Determine the [x, y] coordinate at the center of the cell enclosing the given text.  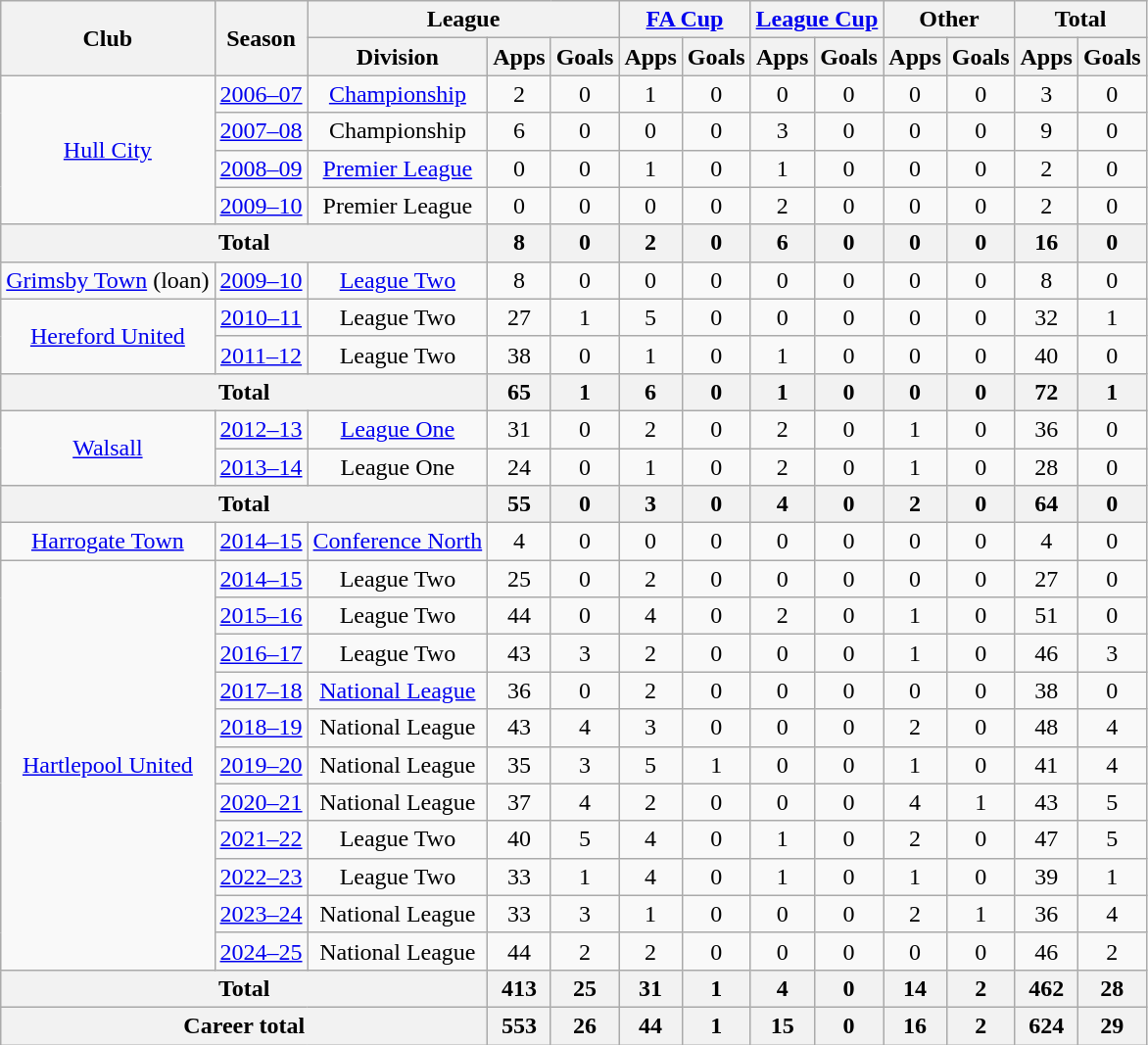
14 [915, 988]
47 [1046, 839]
2007–08 [261, 131]
2012–13 [261, 429]
39 [1046, 877]
32 [1046, 317]
2022–23 [261, 877]
Walsall [108, 448]
553 [519, 1025]
2016–17 [261, 653]
Club [108, 38]
FA Cup [685, 20]
League Cup [817, 20]
2011–12 [261, 355]
Season [261, 38]
48 [1046, 728]
Other [949, 20]
26 [585, 1025]
2017–18 [261, 690]
51 [1046, 616]
29 [1112, 1025]
55 [519, 504]
2021–22 [261, 839]
Hereford United [108, 336]
65 [519, 392]
64 [1046, 504]
Division [398, 57]
413 [519, 988]
Conference North [398, 542]
2013–14 [261, 467]
2019–20 [261, 765]
35 [519, 765]
Hartlepool United [108, 766]
2023–24 [261, 914]
37 [519, 802]
9 [1046, 131]
2008–09 [261, 168]
15 [782, 1025]
Hull City [108, 150]
2018–19 [261, 728]
2010–11 [261, 317]
24 [519, 467]
League [463, 20]
2024–25 [261, 951]
624 [1046, 1025]
Career total [245, 1025]
72 [1046, 392]
2006–07 [261, 94]
Grimsby Town (loan) [108, 280]
2015–16 [261, 616]
2020–21 [261, 802]
Harrogate Town [108, 542]
41 [1046, 765]
462 [1046, 988]
